Return [X, Y] of the center of cell containing provided text 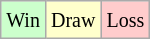
Draw [72, 20]
Win [24, 20]
Loss [126, 20]
